For the text-containing cell, return its midpoint in (X, Y) coordinate format. 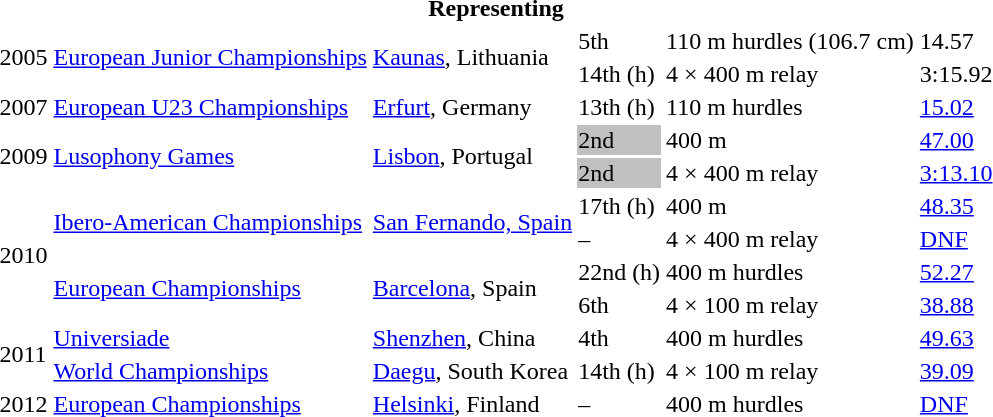
Lusophony Games (210, 156)
– (620, 239)
Ibero-American Championships (210, 222)
110 m hurdles (790, 107)
22nd (h) (620, 272)
Erfurt, Germany (472, 107)
6th (620, 305)
European U23 Championships (210, 107)
World Championships (210, 371)
San Fernando, Spain (472, 222)
Shenzhen, China (472, 338)
17th (h) (620, 206)
110 m hurdles (106.7 cm) (790, 41)
Daegu, South Korea (472, 371)
Barcelona, Spain (472, 288)
Universiade (210, 338)
European Junior Championships (210, 58)
European Championships (210, 288)
5th (620, 41)
4th (620, 338)
Kaunas, Lithuania (472, 58)
Lisbon, Portugal (472, 156)
13th (h) (620, 107)
